From the cell containing the given text, extract its center point as (x, y) coordinate. 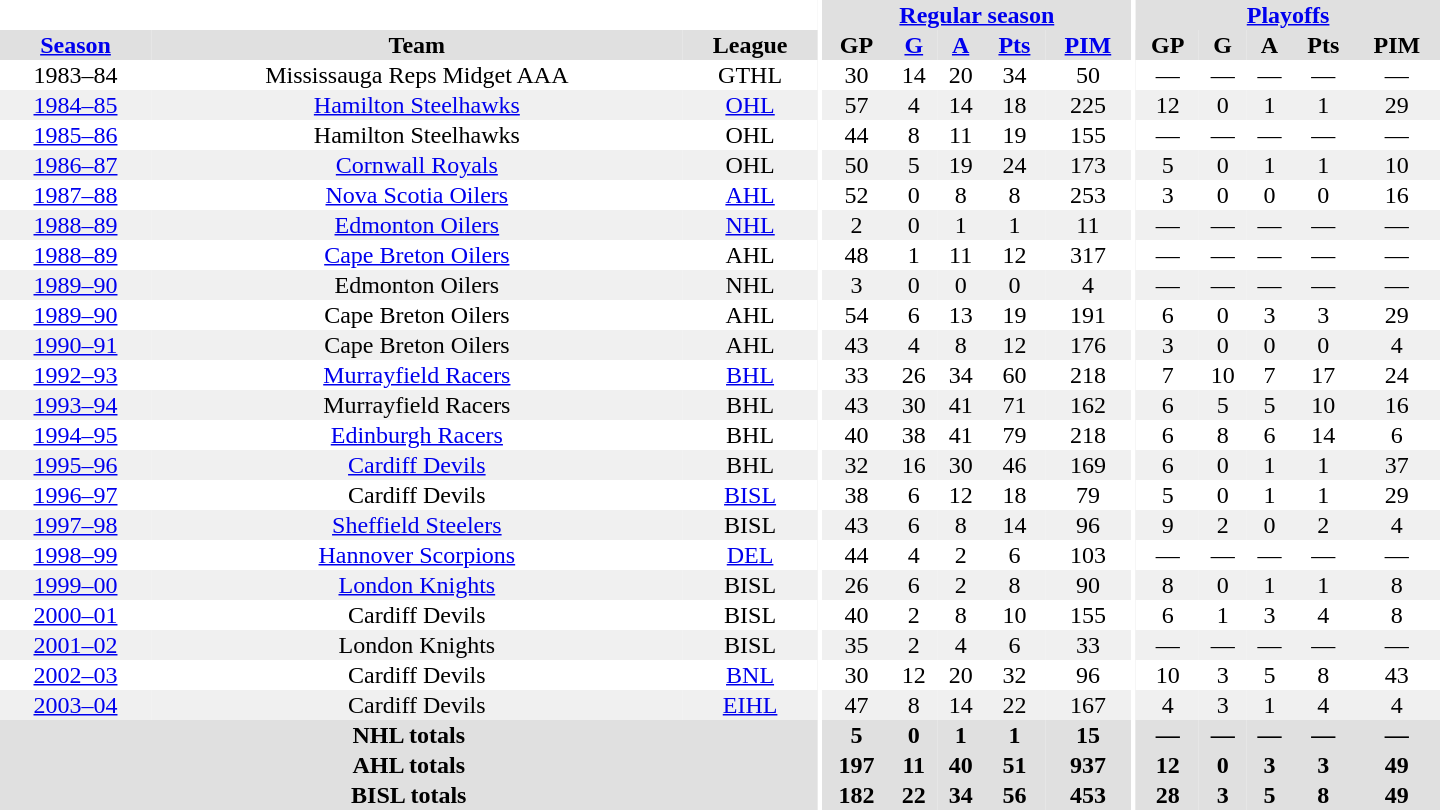
2000–01 (76, 615)
BNL (750, 675)
103 (1088, 555)
Hannover Scorpions (417, 555)
2002–03 (76, 675)
1992–93 (76, 375)
EIHL (750, 705)
DEL (750, 555)
1999–00 (76, 585)
Nova Scotia Oilers (417, 195)
90 (1088, 585)
56 (1014, 795)
1996–97 (76, 495)
71 (1014, 405)
Sheffield Steelers (417, 525)
1984–85 (76, 105)
225 (1088, 105)
173 (1088, 165)
1998–99 (76, 555)
1995–96 (76, 465)
1986–87 (76, 165)
47 (857, 705)
453 (1088, 795)
Cornwall Royals (417, 165)
37 (1397, 465)
35 (857, 645)
1985–86 (76, 135)
48 (857, 255)
1990–91 (76, 345)
Playoffs (1288, 15)
GTHL (750, 75)
52 (857, 195)
13 (960, 315)
46 (1014, 465)
AHL totals (408, 765)
937 (1088, 765)
Regular season (977, 15)
Mississauga Reps Midget AAA (417, 75)
176 (1088, 345)
9 (1168, 525)
1997–98 (76, 525)
60 (1014, 375)
167 (1088, 705)
Team (417, 45)
1987–88 (76, 195)
169 (1088, 465)
Season (76, 45)
317 (1088, 255)
197 (857, 765)
57 (857, 105)
162 (1088, 405)
17 (1324, 375)
253 (1088, 195)
51 (1014, 765)
League (750, 45)
NHL totals (408, 735)
Edinburgh Racers (417, 435)
2001–02 (76, 645)
54 (857, 315)
1993–94 (76, 405)
1983–84 (76, 75)
182 (857, 795)
28 (1168, 795)
1994–95 (76, 435)
191 (1088, 315)
15 (1088, 735)
2003–04 (76, 705)
BISL totals (408, 795)
